For the text-containing cell, return its midpoint in (x, y) coordinate format. 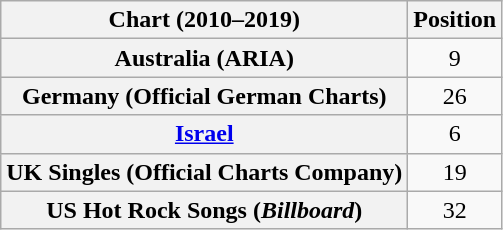
Position (455, 20)
Germany (Official German Charts) (204, 96)
6 (455, 134)
UK Singles (Official Charts Company) (204, 172)
9 (455, 58)
Israel (204, 134)
26 (455, 96)
Australia (ARIA) (204, 58)
US Hot Rock Songs (Billboard) (204, 210)
Chart (2010–2019) (204, 20)
32 (455, 210)
19 (455, 172)
